Find where the given text appears and provide that cell's center as (X, Y) coordinate. 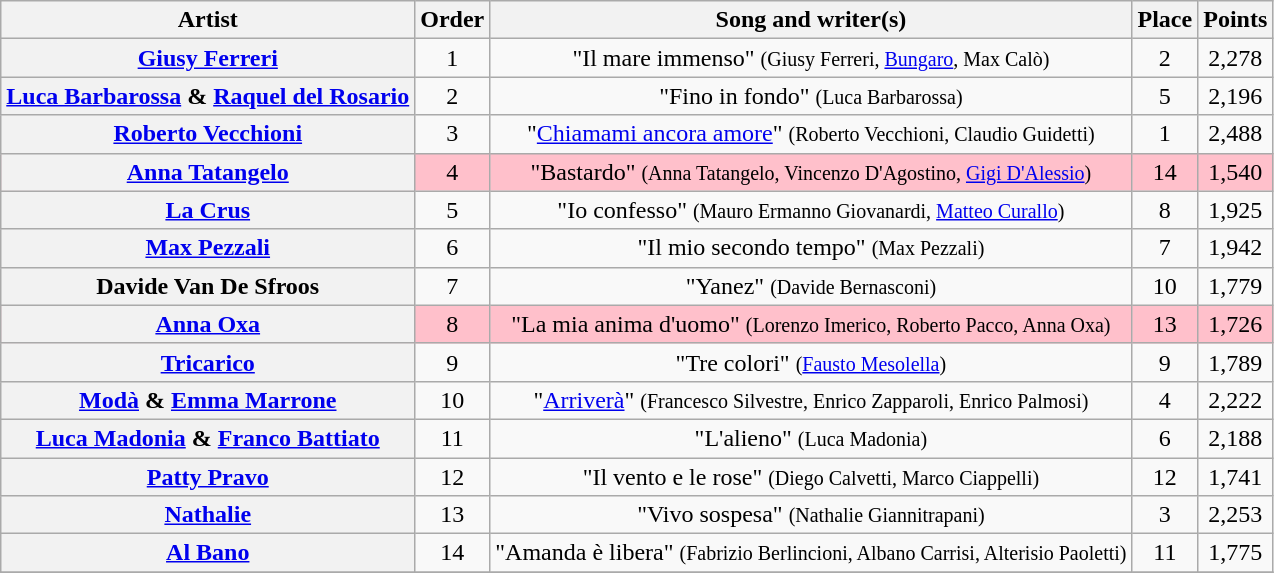
Patty Pravo (208, 477)
"Io confesso" (Mauro Ermanno Giovanardi, Matteo Curallo) (811, 210)
Al Bano (208, 553)
2,488 (1236, 134)
"Il vento e le rose" (Diego Calvetti, Marco Ciappelli) (811, 477)
"Tre colori" (Fausto Mesolella) (811, 362)
1,789 (1236, 362)
"Il mare immenso" (Giusy Ferreri, Bungaro, Max Calò) (811, 58)
Davide Van De Sfroos (208, 286)
"Fino in fondo" (Luca Barbarossa) (811, 96)
2,188 (1236, 438)
Luca Madonia & Franco Battiato (208, 438)
"Arriverà" (Francesco Silvestre, Enrico Zapparoli, Enrico Palmosi) (811, 400)
1,942 (1236, 248)
Tricarico (208, 362)
1,726 (1236, 324)
La Crus (208, 210)
1,779 (1236, 286)
Nathalie (208, 515)
"La mia anima d'uomo" (Lorenzo Imerico, Roberto Pacco, Anna Oxa) (811, 324)
1,741 (1236, 477)
1,540 (1236, 172)
2,196 (1236, 96)
Luca Barbarossa & Raquel del Rosario (208, 96)
Points (1236, 20)
Order (452, 20)
"Vivo sospesa" (Nathalie Giannitrapani) (811, 515)
"L'alieno" (Luca Madonia) (811, 438)
"Bastardo" (Anna Tatangelo, Vincenzo D'Agostino, Gigi D'Alessio) (811, 172)
"Yanez" (Davide Bernasconi) (811, 286)
Place (1165, 20)
Roberto Vecchioni (208, 134)
1,775 (1236, 553)
Max Pezzali (208, 248)
Modà & Emma Marrone (208, 400)
1,925 (1236, 210)
Giusy Ferreri (208, 58)
"Chiamami ancora amore" (Roberto Vecchioni, Claudio Guidetti) (811, 134)
Song and writer(s) (811, 20)
2,278 (1236, 58)
Anna Oxa (208, 324)
2,222 (1236, 400)
"Il mio secondo tempo" (Max Pezzali) (811, 248)
Artist (208, 20)
"Amanda è libera" (Fabrizio Berlincioni, Albano Carrisi, Alterisio Paoletti) (811, 553)
Anna Tatangelo (208, 172)
2,253 (1236, 515)
